Locate the cell with the specified text and output its (X, Y) center coordinate. 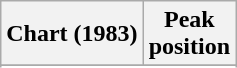
Peakposition (189, 34)
Chart (1983) (72, 34)
